From the cell containing the given text, extract its center point as (X, Y) coordinate. 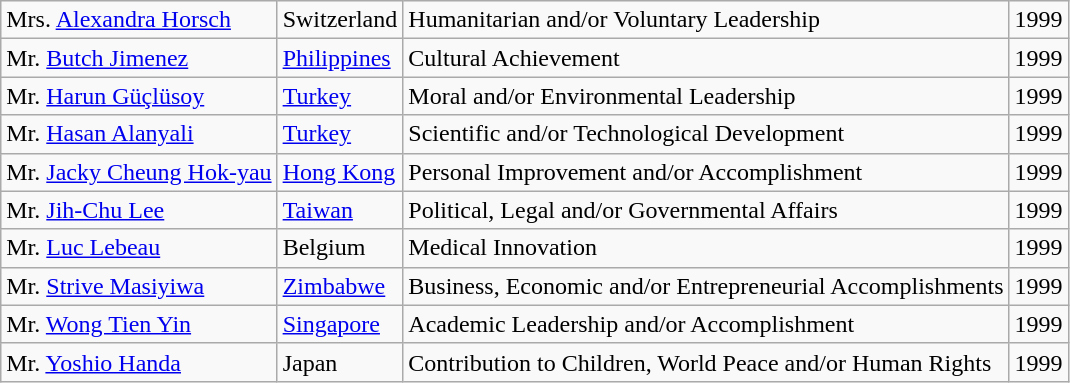
Mr. Jih-Chu Lee (139, 210)
Moral and/or Environmental Leadership (706, 96)
Japan (340, 362)
Medical Innovation (706, 248)
Contribution to Children, World Peace and/or Human Rights (706, 362)
Mr. Hasan Alanyali (139, 134)
Cultural Achievement (706, 58)
Mr. Strive Masiyiwa (139, 286)
Humanitarian and/or Voluntary Leadership (706, 20)
Mr. Luc Lebeau (139, 248)
Academic Leadership and/or Accomplishment (706, 324)
Switzerland (340, 20)
Scientific and/or Technological Development (706, 134)
Belgium (340, 248)
Taiwan (340, 210)
Philippines (340, 58)
Mr. Yoshio Handa (139, 362)
Mrs. Alexandra Horsch (139, 20)
Personal Improvement and/or Accomplishment (706, 172)
Mr. Butch Jimenez (139, 58)
Political, Legal and/or Governmental Affairs (706, 210)
Zimbabwe (340, 286)
Mr. Harun Güçlüsoy (139, 96)
Mr. Wong Tien Yin (139, 324)
Mr. Jacky Cheung Hok-yau (139, 172)
Singapore (340, 324)
Business, Economic and/or Entrepreneurial Accomplishments (706, 286)
Hong Kong (340, 172)
